Capture the cell that displays the provided text and extract its (X, Y) central coordinate. 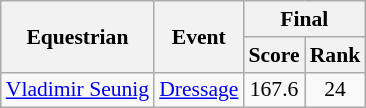
Vladimir Seunig (78, 90)
Rank (336, 55)
167.6 (274, 90)
Event (198, 36)
24 (336, 90)
Dressage (198, 90)
Equestrian (78, 36)
Score (274, 55)
Final (304, 19)
